Find where the given text appears and provide that cell's center as [X, Y] coordinate. 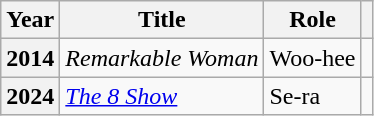
Woo-hee [312, 58]
Title [162, 20]
The 8 Show [162, 96]
Remarkable Woman [162, 58]
Se-ra [312, 96]
2014 [30, 58]
2024 [30, 96]
Year [30, 20]
Role [312, 20]
